Provide the (X, Y) coordinate of the cell's center where the given text is located.  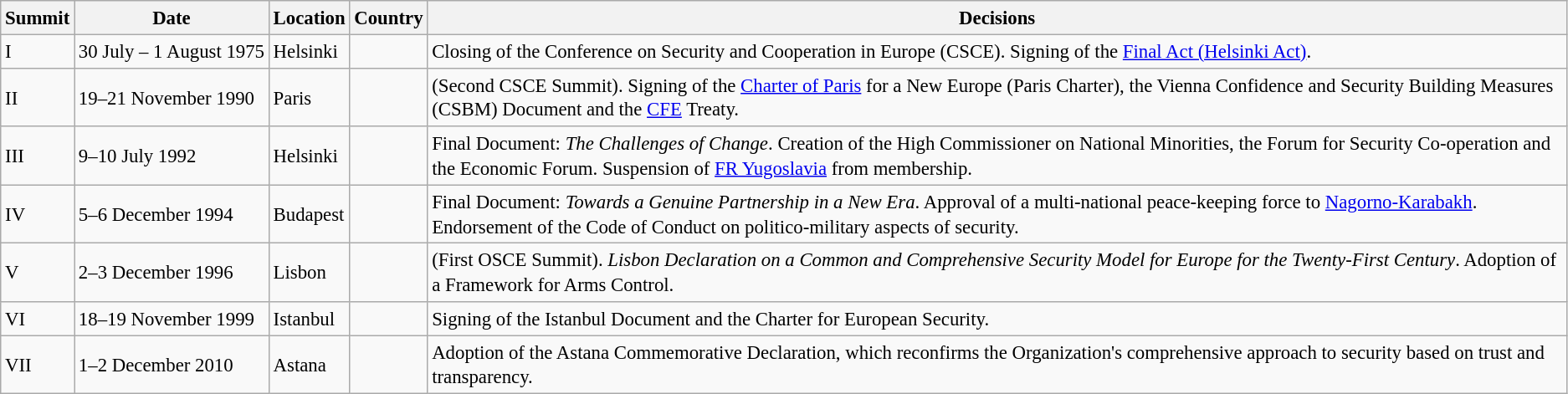
Country (388, 18)
1–2 December 2010 (172, 365)
Budapest (310, 214)
Lisbon (310, 273)
I (38, 51)
Istanbul (310, 319)
III (38, 156)
Decisions (997, 18)
V (38, 273)
Summit (38, 18)
5–6 December 1994 (172, 214)
Closing of the Conference on Security and Cooperation in Europe (CSCE). Signing of the Final Act (Helsinki Act). (997, 51)
Paris (310, 97)
18–19 November 1999 (172, 319)
VI (38, 319)
30 July – 1 August 1975 (172, 51)
19–21 November 1990 (172, 97)
9–10 July 1992 (172, 156)
VII (38, 365)
Signing of the Istanbul Document and the Charter for European Security. (997, 319)
II (38, 97)
IV (38, 214)
Date (172, 18)
2–3 December 1996 (172, 273)
Astana (310, 365)
Location (310, 18)
